Provide the [X, Y] coordinate of the cell's center where the given text is located.  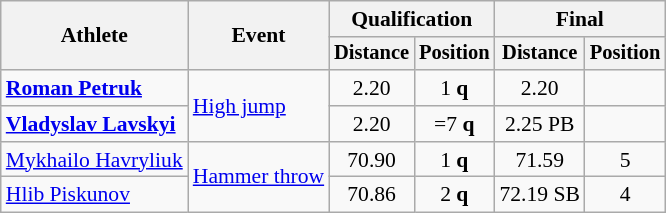
71.59 [540, 160]
Hlib Piskunov [94, 195]
72.19 SB [540, 195]
High jump [258, 106]
2 q [454, 195]
5 [625, 160]
=7 q [454, 124]
Qualification [412, 19]
Vladyslav Lavskyi [94, 124]
Roman Petruk [94, 88]
Mykhailo Havryliuk [94, 160]
70.90 [372, 160]
2.25 PB [540, 124]
Final [580, 19]
Hammer throw [258, 178]
70.86 [372, 195]
Event [258, 36]
Athlete [94, 36]
4 [625, 195]
